Output the [X, Y] coordinate of the center of the cell containing the given text.  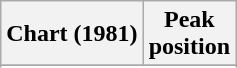
Peakposition [189, 34]
Chart (1981) [72, 34]
